Search for the cell housing the specified text and yield its [X, Y] center coordinate. 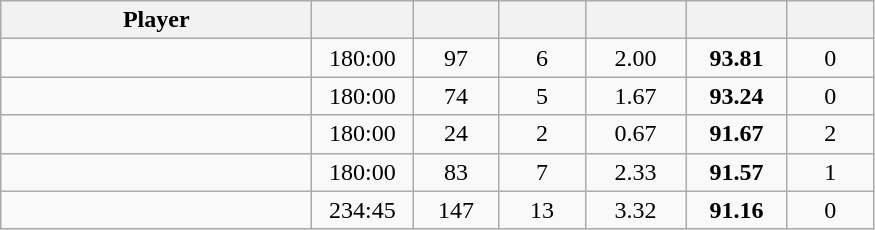
93.81 [736, 58]
3.32 [636, 210]
2.33 [636, 172]
83 [456, 172]
1.67 [636, 96]
6 [542, 58]
93.24 [736, 96]
13 [542, 210]
24 [456, 134]
91.57 [736, 172]
7 [542, 172]
0.67 [636, 134]
5 [542, 96]
234:45 [362, 210]
Player [156, 20]
91.67 [736, 134]
91.16 [736, 210]
74 [456, 96]
147 [456, 210]
1 [830, 172]
2.00 [636, 58]
97 [456, 58]
